Determine the (x, y) coordinate at the center of the cell enclosing the given text.  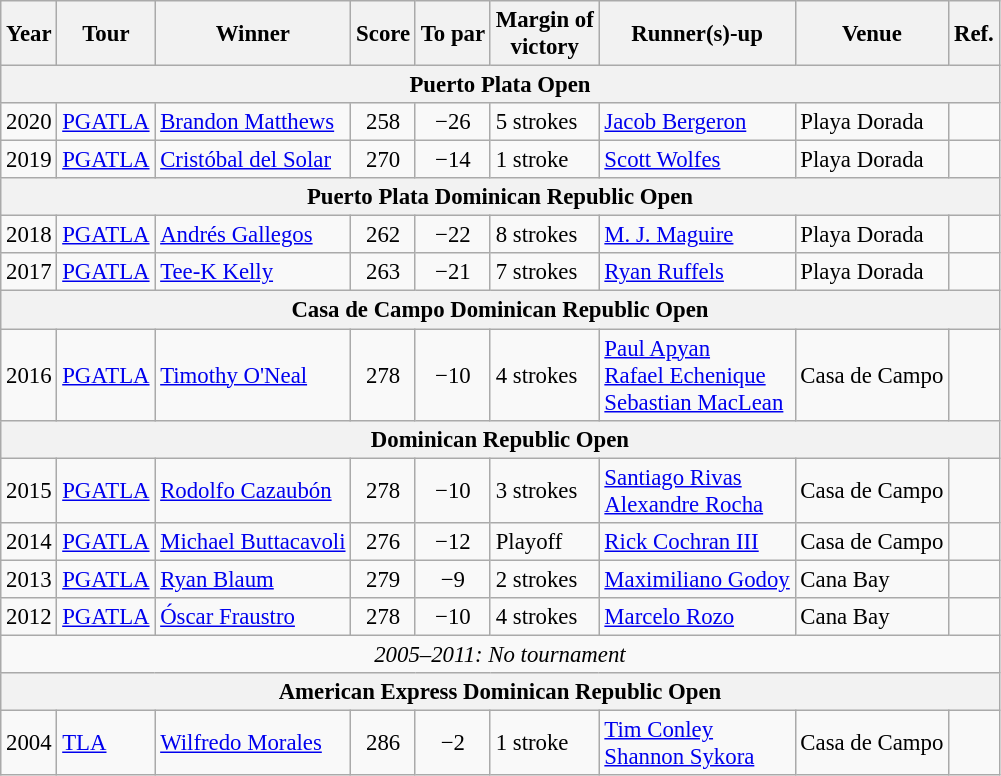
To par (452, 34)
Maximiliano Godoy (697, 579)
Brandon Matthews (253, 122)
Óscar Fraustro (253, 617)
2 strokes (544, 579)
2012 (29, 617)
Playoff (544, 541)
−22 (452, 235)
Marcelo Rozo (697, 617)
270 (384, 160)
Year (29, 34)
Rick Cochran III (697, 541)
2004 (29, 742)
2018 (29, 235)
Margin ofvictory (544, 34)
2015 (29, 490)
Tee-K Kelly (253, 273)
263 (384, 273)
TLA (106, 742)
2013 (29, 579)
−21 (452, 273)
American Express Dominican Republic Open (500, 692)
−2 (452, 742)
Puerto Plata Open (500, 85)
Cristóbal del Solar (253, 160)
Rodolfo Cazaubón (253, 490)
Tim Conley Shannon Sykora (697, 742)
2014 (29, 541)
Michael Buttacavoli (253, 541)
Andrés Gallegos (253, 235)
2020 (29, 122)
Venue (872, 34)
262 (384, 235)
7 strokes (544, 273)
286 (384, 742)
2016 (29, 375)
Scott Wolfes (697, 160)
Casa de Campo Dominican Republic Open (500, 310)
8 strokes (544, 235)
M. J. Maguire (697, 235)
Paul Apyan Rafael Echenique Sebastian MacLean (697, 375)
−12 (452, 541)
Santiago Rivas Alexandre Rocha (697, 490)
Winner (253, 34)
2017 (29, 273)
Wilfredo Morales (253, 742)
−26 (452, 122)
Ryan Ruffels (697, 273)
Dominican Republic Open (500, 439)
Runner(s)-up (697, 34)
−9 (452, 579)
3 strokes (544, 490)
279 (384, 579)
Timothy O'Neal (253, 375)
Puerto Plata Dominican Republic Open (500, 197)
Tour (106, 34)
Ryan Blaum (253, 579)
5 strokes (544, 122)
2005–2011: No tournament (500, 654)
Ref. (974, 34)
258 (384, 122)
2019 (29, 160)
Jacob Bergeron (697, 122)
276 (384, 541)
−14 (452, 160)
Score (384, 34)
